From the cell containing the given text, extract its center point as (X, Y) coordinate. 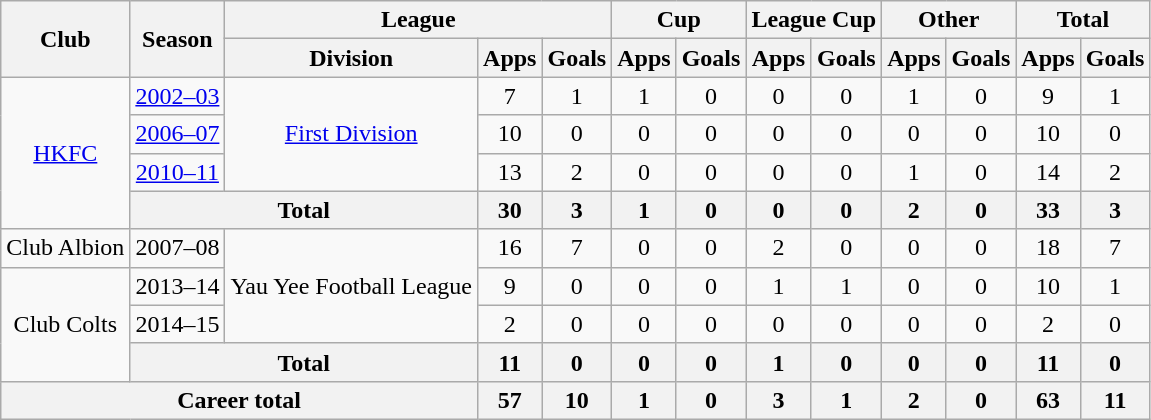
2010–11 (178, 172)
16 (510, 248)
13 (510, 172)
Division (352, 58)
League (418, 20)
18 (1048, 248)
Career total (240, 400)
2014–15 (178, 324)
Club Colts (66, 324)
2007–08 (178, 248)
2006–07 (178, 134)
63 (1048, 400)
First Division (352, 134)
Cup (679, 20)
Season (178, 39)
Club Albion (66, 248)
14 (1048, 172)
33 (1048, 210)
57 (510, 400)
2013–14 (178, 286)
Yau Yee Football League (352, 286)
2002–03 (178, 96)
Other (949, 20)
League Cup (814, 20)
30 (510, 210)
Club (66, 39)
HKFC (66, 153)
